Return [x, y] of the center of cell containing provided text 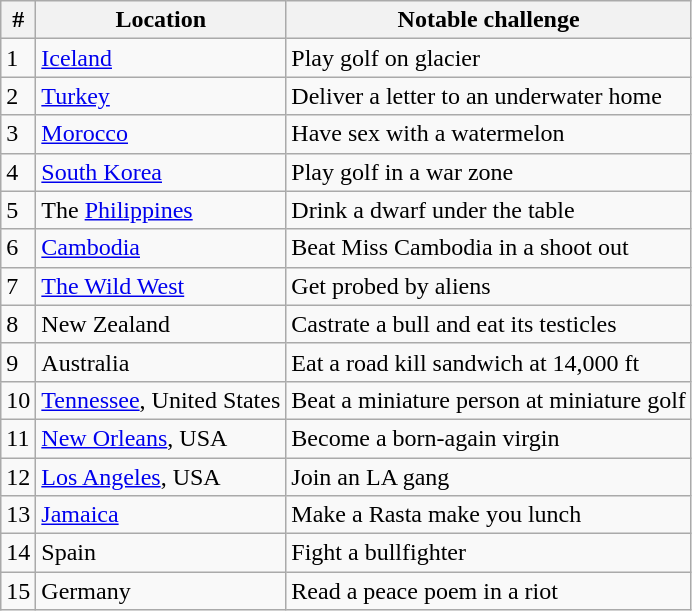
Beat Miss Cambodia in a shoot out [489, 248]
Make a Rasta make you lunch [489, 515]
4 [18, 172]
12 [18, 477]
Fight a bullfighter [489, 553]
South Korea [161, 172]
14 [18, 553]
The Philippines [161, 210]
Become a born-again virgin [489, 438]
Drink a dwarf under the table [489, 210]
Have sex with a watermelon [489, 134]
Play golf in a war zone [489, 172]
Germany [161, 591]
5 [18, 210]
New Zealand [161, 324]
Turkey [161, 96]
Castrate a bull and eat its testicles [489, 324]
8 [18, 324]
7 [18, 286]
Cambodia [161, 248]
Los Angeles, USA [161, 477]
Tennessee, United States [161, 400]
1 [18, 58]
10 [18, 400]
Get probed by aliens [489, 286]
Join an LA gang [489, 477]
Deliver a letter to an underwater home [489, 96]
The Wild West [161, 286]
Location [161, 20]
Beat a miniature person at miniature golf [489, 400]
6 [18, 248]
Play golf on glacier [489, 58]
Read a peace poem in a riot [489, 591]
9 [18, 362]
Eat a road kill sandwich at 14,000 ft [489, 362]
Iceland [161, 58]
3 [18, 134]
Morocco [161, 134]
New Orleans, USA [161, 438]
Australia [161, 362]
15 [18, 591]
11 [18, 438]
Spain [161, 553]
# [18, 20]
13 [18, 515]
2 [18, 96]
Notable challenge [489, 20]
Jamaica [161, 515]
